Return the (X, Y) coordinate for the center point of the cell that contains the specified text.  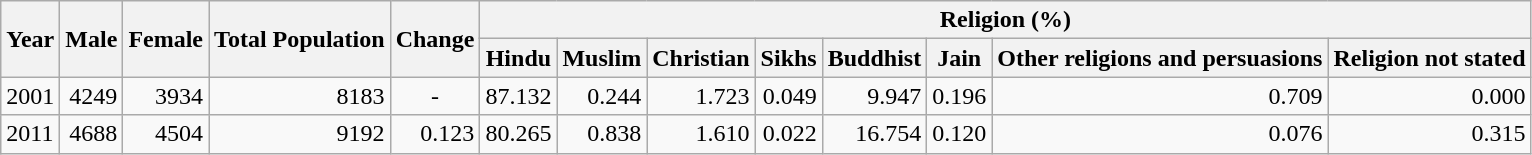
9.947 (874, 96)
Other religions and persuasions (1160, 58)
4504 (166, 134)
Year (30, 39)
2001 (30, 96)
Total Population (300, 39)
4249 (92, 96)
4688 (92, 134)
87.132 (518, 96)
9192 (300, 134)
Sikhs (788, 58)
Male (92, 39)
1.610 (701, 134)
0.076 (1160, 134)
0.123 (435, 134)
Female (166, 39)
0.244 (602, 96)
1.723 (701, 96)
0.049 (788, 96)
16.754 (874, 134)
Religion not stated (1430, 58)
- (435, 96)
Change (435, 39)
0.838 (602, 134)
0.120 (960, 134)
2011 (30, 134)
0.000 (1430, 96)
0.709 (1160, 96)
Religion (%) (1006, 20)
Hindu (518, 58)
Christian (701, 58)
Jain (960, 58)
Buddhist (874, 58)
0.022 (788, 134)
8183 (300, 96)
80.265 (518, 134)
0.315 (1430, 134)
0.196 (960, 96)
3934 (166, 96)
Muslim (602, 58)
